Capture the cell that displays the provided text and extract its [x, y] central coordinate. 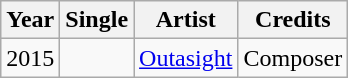
2015 [30, 58]
Artist [186, 20]
Credits [293, 20]
Single [97, 20]
Outasight [186, 58]
Composer [293, 58]
Year [30, 20]
